Locate the cell with the specified text and output its [X, Y] center coordinate. 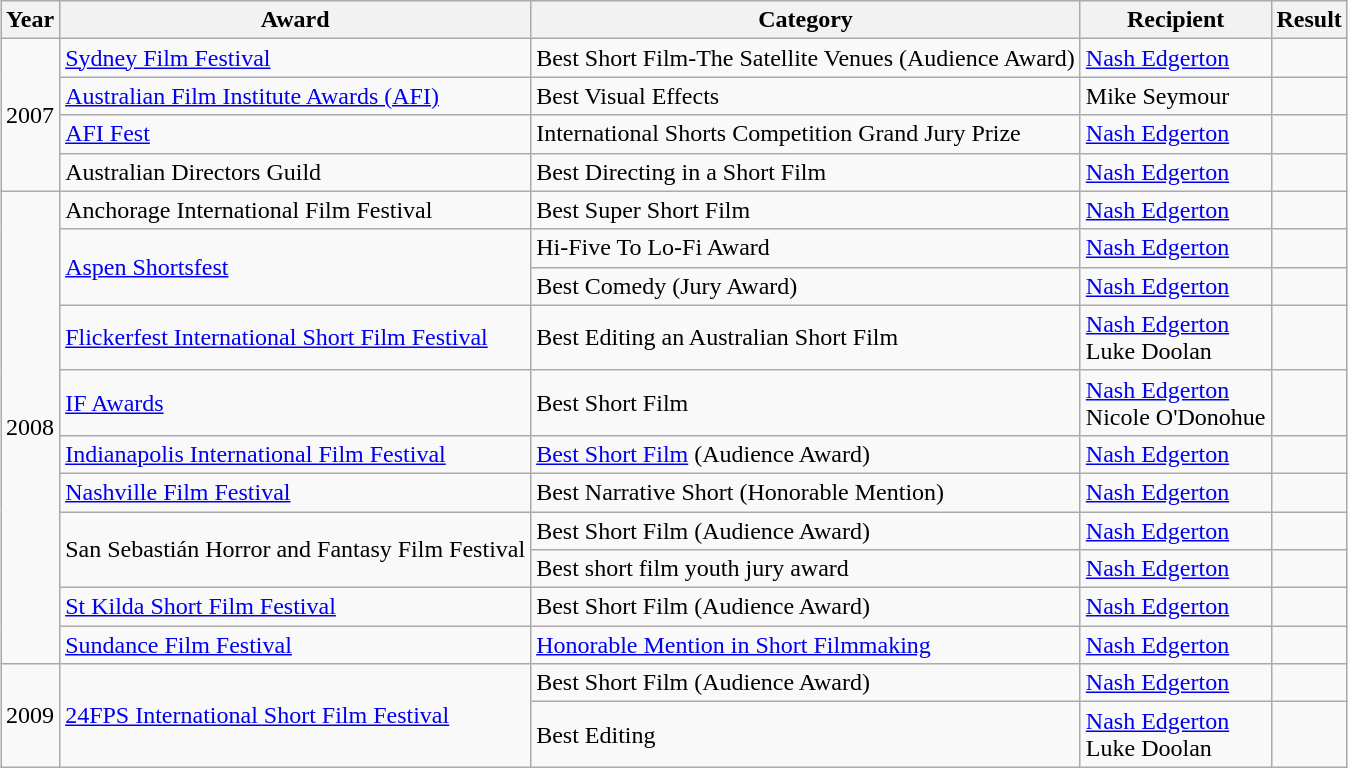
Sundance Film Festival [296, 645]
Aspen Shortsfest [296, 267]
Recipient [1176, 20]
Best Visual Effects [806, 96]
2008 [30, 428]
Nash EdgertonNicole O'Donohue [1176, 402]
Anchorage International Film Festival [296, 210]
Award [296, 20]
Best Short Film-The Satellite Venues (Audience Award) [806, 58]
Best Directing in a Short Film [806, 172]
Category [806, 20]
2007 [30, 115]
Best Editing [806, 734]
Hi-Five To Lo-Fi Award [806, 248]
Year [30, 20]
IF Awards [296, 402]
Best Short Film [806, 402]
San Sebastián Horror and Fantasy Film Festival [296, 550]
Flickerfest International Short Film Festival [296, 338]
AFI Fest [296, 134]
Australian Film Institute Awards (AFI) [296, 96]
Honorable Mention in Short Filmmaking [806, 645]
Best Editing an Australian Short Film [806, 338]
2009 [30, 716]
St Kilda Short Film Festival [296, 607]
Mike Seymour [1176, 96]
Best Comedy (Jury Award) [806, 286]
Best Narrative Short (Honorable Mention) [806, 492]
24FPS International Short Film Festival [296, 716]
Sydney Film Festival [296, 58]
Best Super Short Film [806, 210]
Australian Directors Guild [296, 172]
Best short film youth jury award [806, 569]
Nashville Film Festival [296, 492]
International Shorts Competition Grand Jury Prize [806, 134]
Indianapolis International Film Festival [296, 454]
Result [1309, 20]
